Output the (X, Y) coordinate of the center of the cell containing the given text.  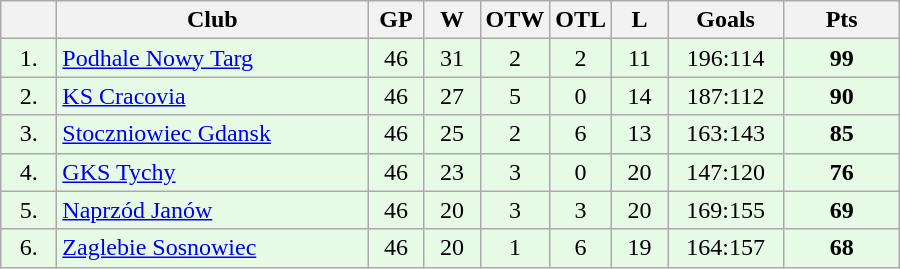
Podhale Nowy Targ (212, 58)
27 (452, 96)
99 (842, 58)
164:157 (726, 248)
L (640, 20)
6. (29, 248)
4. (29, 172)
147:120 (726, 172)
196:114 (726, 58)
163:143 (726, 134)
Club (212, 20)
OTL (581, 20)
169:155 (726, 210)
68 (842, 248)
1 (515, 248)
Naprzód Janów (212, 210)
5. (29, 210)
KS Cracovia (212, 96)
GKS Tychy (212, 172)
187:112 (726, 96)
19 (640, 248)
90 (842, 96)
76 (842, 172)
69 (842, 210)
Pts (842, 20)
OTW (515, 20)
85 (842, 134)
2. (29, 96)
GP (396, 20)
14 (640, 96)
31 (452, 58)
Stoczniowiec Gdansk (212, 134)
W (452, 20)
Zaglebie Sosnowiec (212, 248)
11 (640, 58)
23 (452, 172)
1. (29, 58)
13 (640, 134)
5 (515, 96)
25 (452, 134)
Goals (726, 20)
3. (29, 134)
